From the cell containing the given text, extract its center point as (x, y) coordinate. 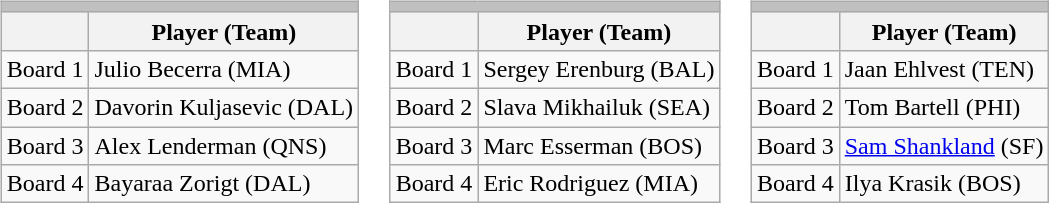
Marc Esserman (BOS) (599, 145)
Julio Becerra (MIA) (224, 69)
Tom Bartell (PHI) (944, 107)
Davorin Kuljasevic (DAL) (224, 107)
Ilya Krasik (BOS) (944, 184)
Sergey Erenburg (BAL) (599, 69)
Slava Mikhailuk (SEA) (599, 107)
Jaan Ehlvest (TEN) (944, 69)
Sam Shankland (SF) (944, 145)
Alex Lenderman (QNS) (224, 145)
Bayaraa Zorigt (DAL) (224, 184)
Eric Rodriguez (MIA) (599, 184)
